For the text-containing cell, return its midpoint in (X, Y) coordinate format. 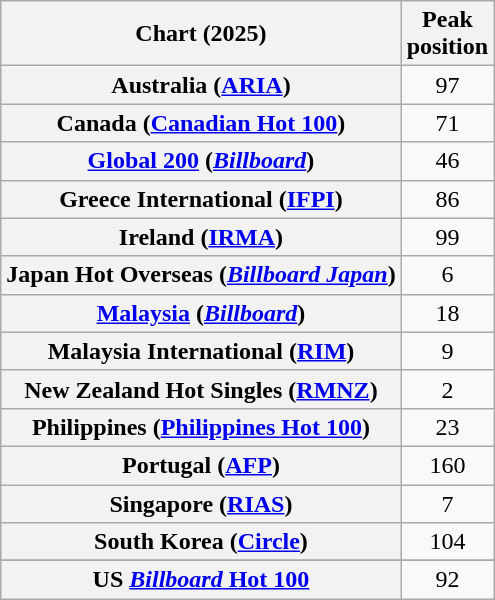
23 (447, 427)
71 (447, 123)
2 (447, 389)
South Korea (Circle) (201, 542)
Peakposition (447, 34)
Chart (2025) (201, 34)
99 (447, 237)
7 (447, 503)
97 (447, 85)
Philippines (Philippines Hot 100) (201, 427)
6 (447, 275)
Australia (ARIA) (201, 85)
92 (447, 580)
18 (447, 313)
46 (447, 161)
New Zealand Hot Singles (RMNZ) (201, 389)
160 (447, 465)
Malaysia (Billboard) (201, 313)
9 (447, 351)
104 (447, 542)
Global 200 (Billboard) (201, 161)
Portugal (AFP) (201, 465)
86 (447, 199)
Greece International (IFPI) (201, 199)
Japan Hot Overseas (Billboard Japan) (201, 275)
US Billboard Hot 100 (201, 580)
Canada (Canadian Hot 100) (201, 123)
Malaysia International (RIM) (201, 351)
Ireland (IRMA) (201, 237)
Singapore (RIAS) (201, 503)
